Determine the (X, Y) coordinate at the center of the cell enclosing the given text.  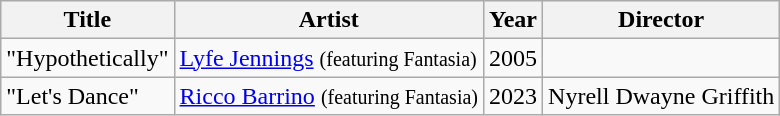
Artist (328, 20)
2005 (514, 58)
Lyfe Jennings (featuring Fantasia) (328, 58)
"Hypothetically" (88, 58)
2023 (514, 96)
Director (662, 20)
Title (88, 20)
Year (514, 20)
"Let's Dance" (88, 96)
Ricco Barrino (featuring Fantasia) (328, 96)
Nyrell Dwayne Griffith (662, 96)
